Pinpoint the cell where the given text exists, returning its (x, y) midpoint coordinate. 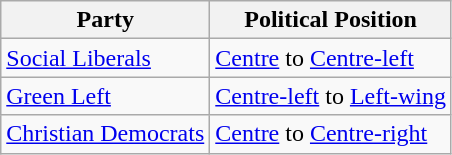
Social Liberals (106, 58)
Party (106, 20)
Centre to Centre-left (331, 58)
Political Position (331, 20)
Centre to Centre-right (331, 134)
Green Left (106, 96)
Centre-left to Left-wing (331, 96)
Christian Democrats (106, 134)
